Capture the cell that displays the provided text and extract its (X, Y) central coordinate. 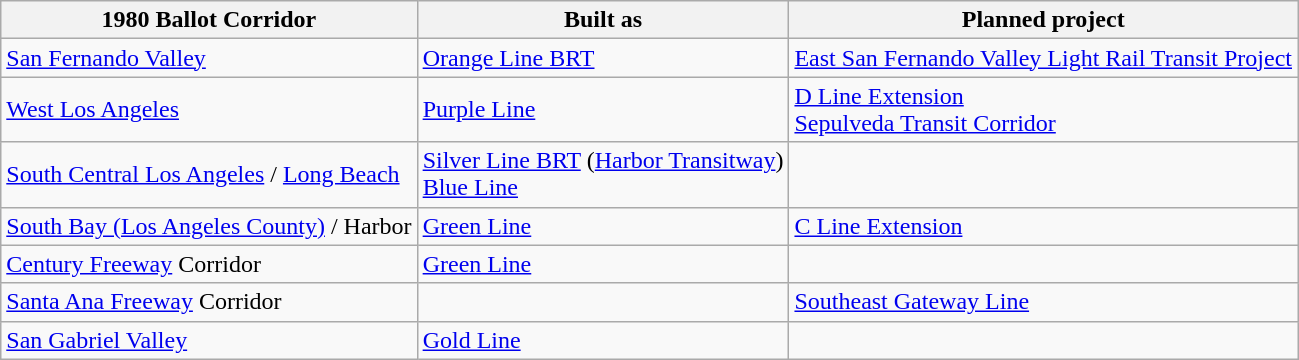
Planned project (1044, 20)
South Central Los Angeles / Long Beach (209, 174)
East San Fernando Valley Light Rail Transit Project (1044, 58)
Century Freeway Corridor (209, 264)
Built as (603, 20)
San Fernando Valley (209, 58)
West Los Angeles (209, 110)
Orange Line BRT (603, 58)
South Bay (Los Angeles County) / Harbor (209, 226)
Santa Ana Freeway Corridor (209, 302)
San Gabriel Valley (209, 340)
1980 Ballot Corridor (209, 20)
D Line ExtensionSepulveda Transit Corridor (1044, 110)
Gold Line (603, 340)
Southeast Gateway Line (1044, 302)
C Line Extension (1044, 226)
Purple Line (603, 110)
Silver Line BRT (Harbor Transitway)Blue Line (603, 174)
